For the text-containing cell, return its midpoint in (X, Y) coordinate format. 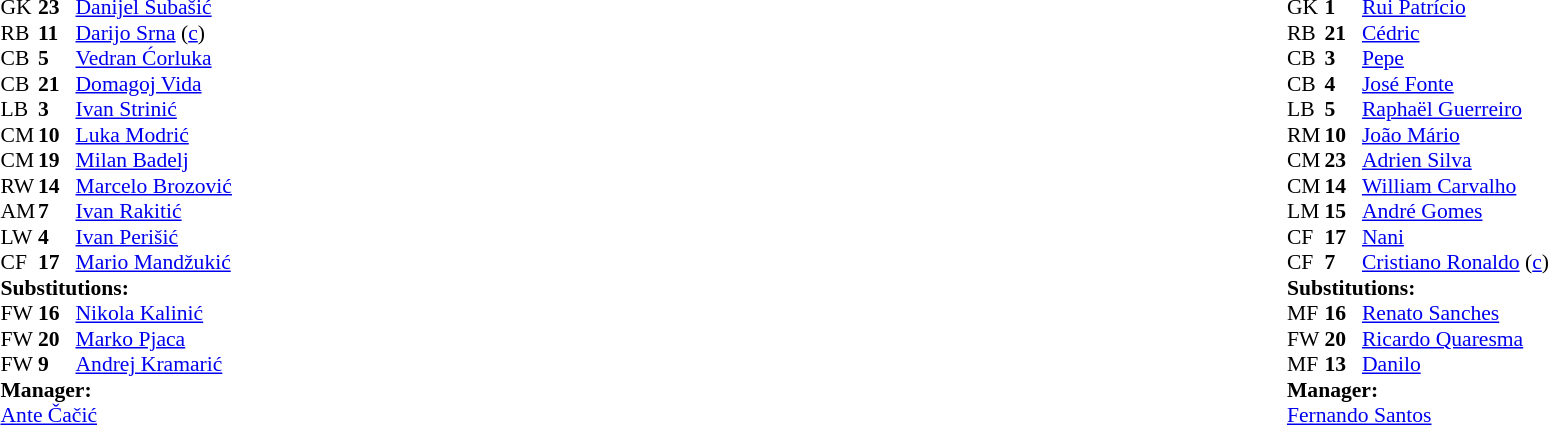
Vedran Ćorluka (154, 59)
Darijo Srna (c) (154, 33)
Milan Badelj (154, 161)
Marko Pjaca (154, 339)
9 (57, 365)
RM (1306, 135)
Domagoj Vida (154, 84)
AM (19, 211)
Marcelo Brozović (154, 186)
23 (1343, 161)
Substitutions: (116, 288)
Andrej Kramarić (154, 365)
Luka Modrić (154, 135)
Manager: (116, 390)
11 (57, 33)
Mario Mandžukić (154, 263)
19 (57, 161)
Ivan Strinić (154, 109)
LW (19, 237)
Ivan Perišić (154, 237)
Ivan Rakitić (154, 211)
15 (1343, 211)
13 (1343, 365)
LM (1306, 211)
RW (19, 186)
Nikola Kalinić (154, 313)
